Identify which cell holds the provided text, then report its (x, y) central coordinate. 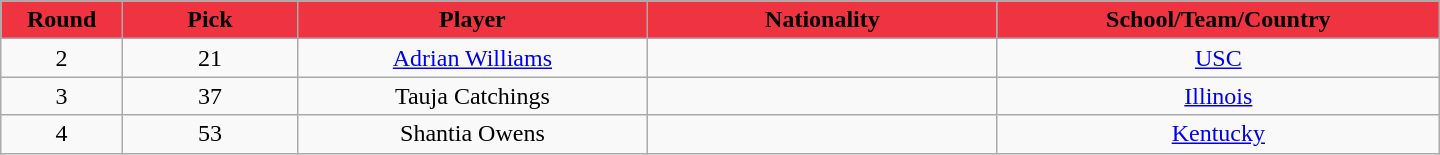
53 (210, 134)
Tauja Catchings (472, 96)
4 (62, 134)
Nationality (822, 20)
Illinois (1218, 96)
3 (62, 96)
Round (62, 20)
Adrian Williams (472, 58)
USC (1218, 58)
Shantia Owens (472, 134)
2 (62, 58)
Kentucky (1218, 134)
Pick (210, 20)
Player (472, 20)
21 (210, 58)
School/Team/Country (1218, 20)
37 (210, 96)
